Identify which cell holds the provided text, then report its [x, y] central coordinate. 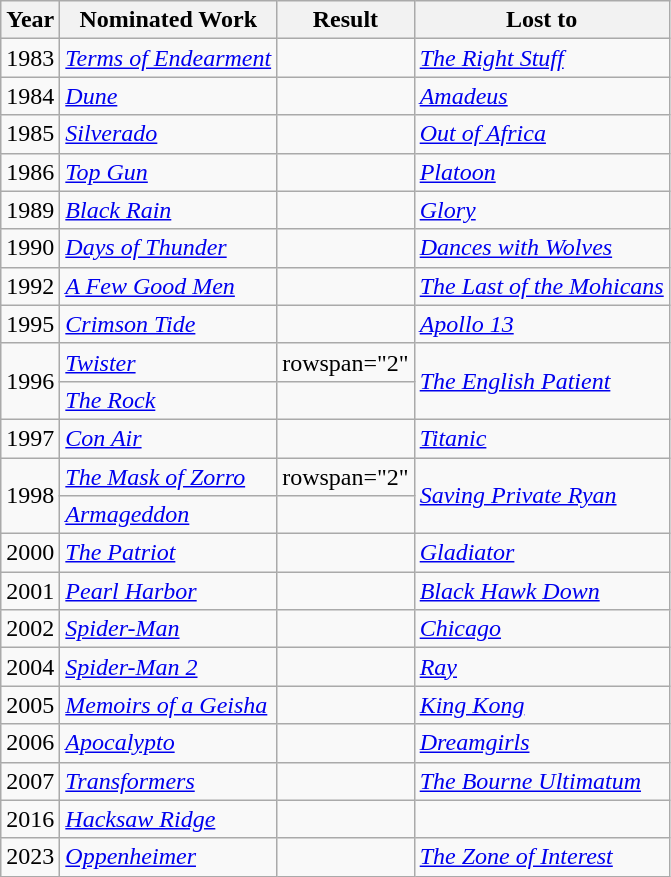
2006 [30, 743]
2016 [30, 819]
The Rock [168, 400]
Top Gun [168, 172]
The English Patient [542, 381]
1986 [30, 172]
1992 [30, 286]
Platoon [542, 172]
Chicago [542, 629]
Spider-Man [168, 629]
Nominated Work [168, 20]
Black Hawk Down [542, 591]
2004 [30, 667]
Hacksaw Ridge [168, 819]
Lost to [542, 20]
Pearl Harbor [168, 591]
1984 [30, 96]
2005 [30, 705]
Twister [168, 362]
The Patriot [168, 553]
2023 [30, 857]
2001 [30, 591]
Oppenheimer [168, 857]
Titanic [542, 438]
1985 [30, 134]
Year [30, 20]
Silverado [168, 134]
Saving Private Ryan [542, 496]
Ray [542, 667]
Days of Thunder [168, 248]
A Few Good Men [168, 286]
Spider-Man 2 [168, 667]
Terms of Endearment [168, 58]
Glory [542, 210]
1983 [30, 58]
Crimson Tide [168, 324]
The Bourne Ultimatum [542, 781]
The Mask of Zorro [168, 477]
1996 [30, 381]
Transformers [168, 781]
Black Rain [168, 210]
Amadeus [542, 96]
2000 [30, 553]
The Last of the Mohicans [542, 286]
1989 [30, 210]
The Zone of Interest [542, 857]
Apocalypto [168, 743]
Memoirs of a Geisha [168, 705]
Con Air [168, 438]
Gladiator [542, 553]
The Right Stuff [542, 58]
1998 [30, 496]
1997 [30, 438]
Dreamgirls [542, 743]
1995 [30, 324]
2002 [30, 629]
King Kong [542, 705]
2007 [30, 781]
Dances with Wolves [542, 248]
Result [346, 20]
Apollo 13 [542, 324]
Out of Africa [542, 134]
1990 [30, 248]
Armageddon [168, 515]
Dune [168, 96]
